Detect which cell encompasses the target text, then output its (X, Y) center coordinate. 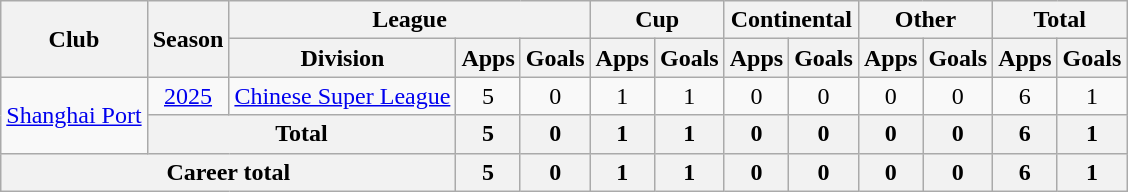
Other (925, 20)
Club (74, 39)
Continental (791, 20)
Season (188, 39)
Career total (228, 172)
Cup (657, 20)
Division (342, 58)
2025 (188, 96)
League (410, 20)
Chinese Super League (342, 96)
Shanghai Port (74, 115)
